Provide the [X, Y] coordinate of the cell's center where the given text is located.  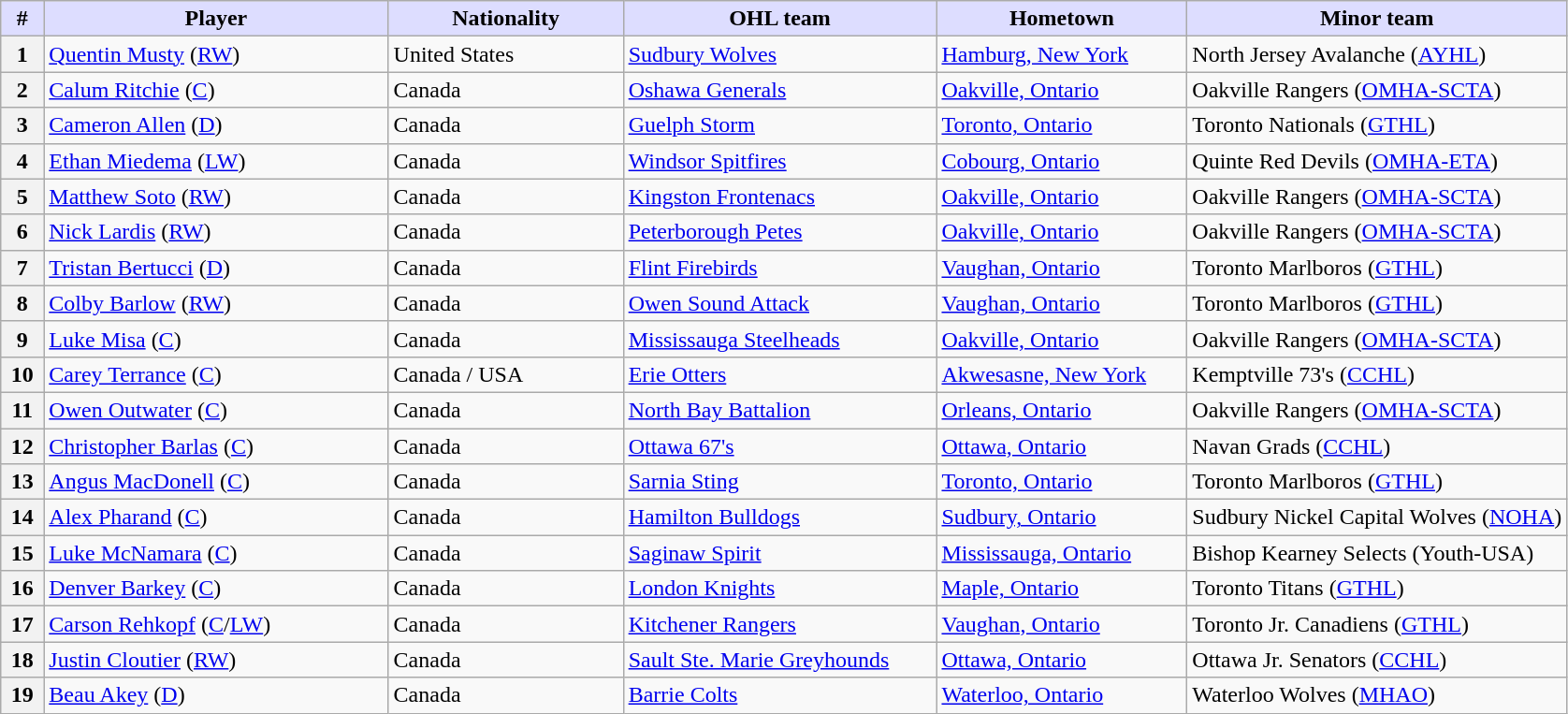
Sudbury, Ontario [1062, 517]
Angus MacDonell (C) [216, 482]
Denver Barkey (C) [216, 589]
16 [22, 589]
Hamburg, New York [1062, 54]
Luke McNamara (C) [216, 553]
North Jersey Avalanche (AYHL) [1377, 54]
Waterloo, Ontario [1062, 695]
Barrie Colts [780, 695]
9 [22, 339]
8 [22, 303]
Quentin Musty (RW) [216, 54]
17 [22, 624]
3 [22, 125]
Hamilton Bulldogs [780, 517]
Kingston Frontenacs [780, 197]
Sudbury Wolves [780, 54]
Flint Firebirds [780, 268]
Christopher Barlas (C) [216, 446]
Kemptville 73's (CCHL) [1377, 374]
Player [216, 19]
Carey Terrance (C) [216, 374]
Toronto Nationals (GTHL) [1377, 125]
1 [22, 54]
Alex Pharand (C) [216, 517]
Guelph Storm [780, 125]
Ethan Miedema (LW) [216, 161]
15 [22, 553]
Toronto Jr. Canadiens (GTHL) [1377, 624]
Nick Lardis (RW) [216, 232]
Luke Misa (C) [216, 339]
5 [22, 197]
Sault Ste. Marie Greyhounds [780, 660]
11 [22, 410]
12 [22, 446]
Hometown [1062, 19]
Canada / USA [505, 374]
Cameron Allen (D) [216, 125]
Maple, Ontario [1062, 589]
Nationality [505, 19]
# [22, 19]
10 [22, 374]
14 [22, 517]
OHL team [780, 19]
Quinte Red Devils (OMHA-ETA) [1377, 161]
Ottawa Jr. Senators (CCHL) [1377, 660]
Akwesasne, New York [1062, 374]
Navan Grads (CCHL) [1377, 446]
Carson Rehkopf (C/LW) [216, 624]
2 [22, 90]
Colby Barlow (RW) [216, 303]
Minor team [1377, 19]
Cobourg, Ontario [1062, 161]
13 [22, 482]
Beau Akey (D) [216, 695]
London Knights [780, 589]
Matthew Soto (RW) [216, 197]
6 [22, 232]
18 [22, 660]
Owen Outwater (C) [216, 410]
Saginaw Spirit [780, 553]
19 [22, 695]
4 [22, 161]
Peterborough Petes [780, 232]
Calum Ritchie (C) [216, 90]
Ottawa 67's [780, 446]
Waterloo Wolves (MHAO) [1377, 695]
Erie Otters [780, 374]
Bishop Kearney Selects (Youth-USA) [1377, 553]
Mississauga, Ontario [1062, 553]
Oshawa Generals [780, 90]
Kitchener Rangers [780, 624]
Justin Cloutier (RW) [216, 660]
Owen Sound Attack [780, 303]
Sudbury Nickel Capital Wolves (NOHA) [1377, 517]
Tristan Bertucci (D) [216, 268]
Mississauga Steelheads [780, 339]
7 [22, 268]
Windsor Spitfires [780, 161]
Orleans, Ontario [1062, 410]
Sarnia Sting [780, 482]
North Bay Battalion [780, 410]
United States [505, 54]
Toronto Titans (GTHL) [1377, 589]
